Provide the [X, Y] coordinate of the cell's center where the given text is located.  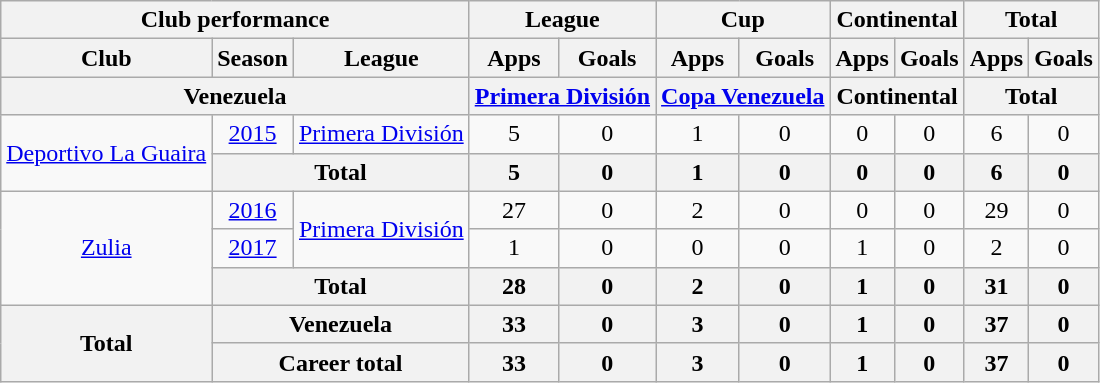
Copa Venezuela [743, 96]
Cup [743, 20]
Deportivo La Guaira [106, 153]
Season [253, 58]
2015 [253, 134]
Club [106, 58]
28 [514, 286]
Career total [340, 362]
29 [996, 210]
2017 [253, 248]
31 [996, 286]
Club performance [235, 20]
2016 [253, 210]
Zulia [106, 248]
27 [514, 210]
